Pinpoint the cell where the given text exists, returning its [X, Y] midpoint coordinate. 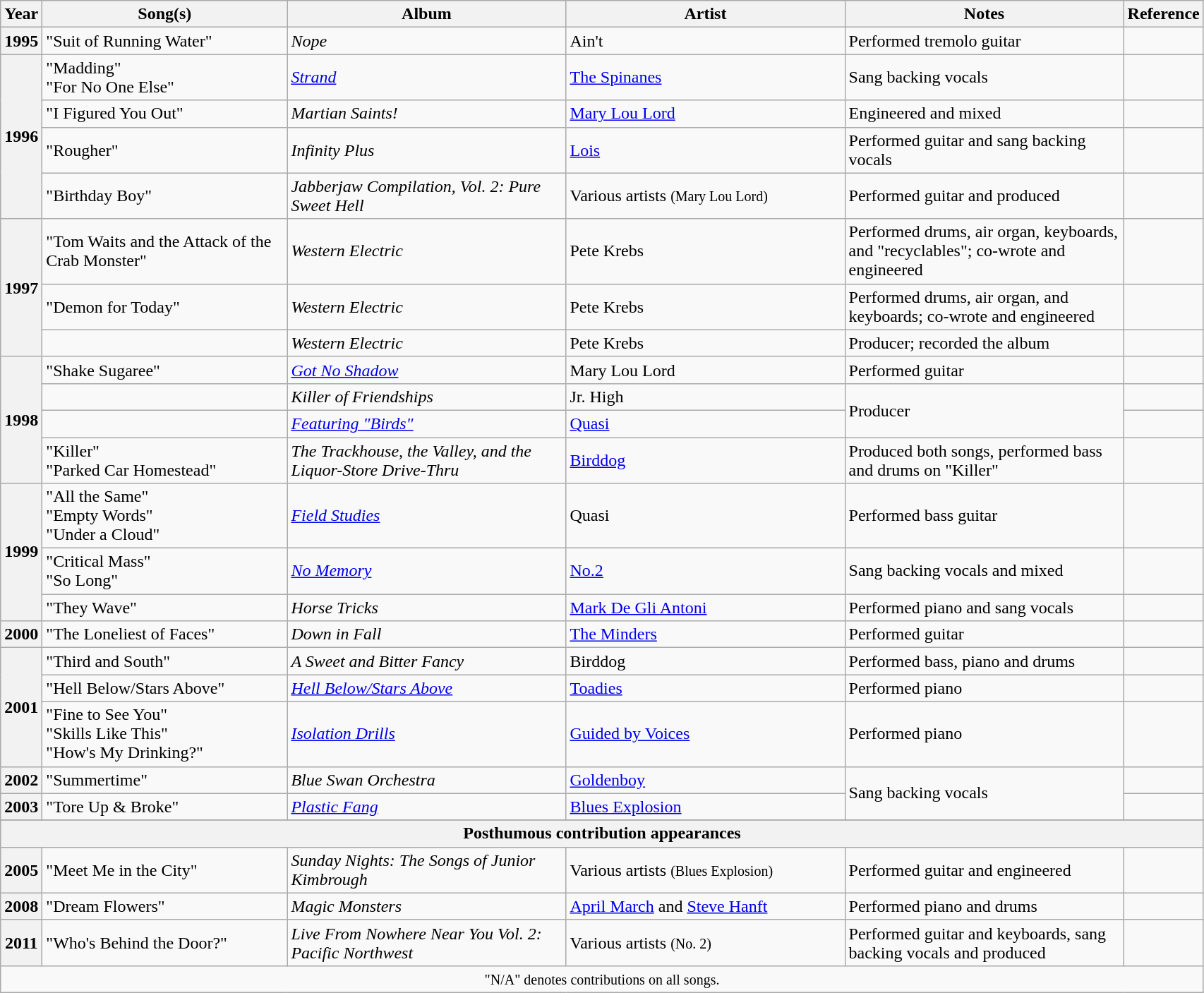
"Madding""For No One Else" [165, 78]
"Rougher" [165, 150]
1997 [21, 288]
Magic Monsters [426, 906]
"Hell Below/Stars Above" [165, 688]
Got No Shadow [426, 370]
Infinity Plus [426, 150]
Performed piano and drums [984, 906]
2011 [21, 943]
Performed guitar and keyboards, sang backing vocals and produced [984, 943]
Posthumous contribution appearances [603, 833]
Killer of Friendships [426, 397]
Producer; recorded the album [984, 343]
Album [426, 14]
Featuring "Birds" [426, 423]
"Critical Mass""So Long" [165, 572]
Various artists (Blues Explosion) [706, 869]
Reference [1163, 14]
Produced both songs, performed bass and drums on "Killer" [984, 460]
Producer [984, 410]
Isolation Drills [426, 734]
1999 [21, 552]
Strand [426, 78]
Nope [426, 41]
1995 [21, 41]
2000 [21, 634]
2005 [21, 869]
"Who's Behind the Door?" [165, 943]
April March and Steve Hanft [706, 906]
"The Loneliest of Faces" [165, 634]
"Summertime" [165, 780]
The Minders [706, 634]
Performed guitar and engineered [984, 869]
Engineered and mixed [984, 114]
Plastic Fang [426, 807]
Guided by Voices [706, 734]
Martian Saints! [426, 114]
"Third and South" [165, 661]
"Birthday Boy" [165, 196]
Mark De Gli Antoni [706, 608]
Performed guitar and produced [984, 196]
Goldenboy [706, 780]
Performed piano and sang vocals [984, 608]
Toadies [706, 688]
"Tom Waits and the Attack of the Crab Monster" [165, 251]
Ain't [706, 41]
Jr. High [706, 397]
Jabberjaw Compilation, Vol. 2: Pure Sweet Hell [426, 196]
Song(s) [165, 14]
"Meet Me in the City" [165, 869]
Horse Tricks [426, 608]
Performed tremolo guitar [984, 41]
"Shake Sugaree" [165, 370]
"Killer""Parked Car Homestead" [165, 460]
"They Wave" [165, 608]
Field Studies [426, 516]
Live From Nowhere Near You Vol. 2: Pacific Northwest [426, 943]
Various artists (Mary Lou Lord) [706, 196]
Hell Below/Stars Above [426, 688]
2001 [21, 707]
2002 [21, 780]
Sang backing vocals and mixed [984, 572]
Year [21, 14]
"All the Same""Empty Words""Under a Cloud" [165, 516]
Performed bass guitar [984, 516]
"Dream Flowers" [165, 906]
Artist [706, 14]
The Trackhouse, the Valley, and the Liquor-Store Drive-Thru [426, 460]
2003 [21, 807]
Blue Swan Orchestra [426, 780]
Performed drums, air organ, and keyboards; co-wrote and engineered [984, 306]
"Demon for Today" [165, 306]
A Sweet and Bitter Fancy [426, 661]
1998 [21, 419]
Blues Explosion [706, 807]
"Suit of Running Water" [165, 41]
No Memory [426, 572]
Performed bass, piano and drums [984, 661]
2008 [21, 906]
Sunday Nights: The Songs of Junior Kimbrough [426, 869]
The Spinanes [706, 78]
Various artists (No. 2) [706, 943]
Performed guitar and sang backing vocals [984, 150]
Performed drums, air organ, keyboards, and "recyclables"; co-wrote and engineered [984, 251]
Down in Fall [426, 634]
"N/A" denotes contributions on all songs. [603, 979]
Lois [706, 150]
Notes [984, 14]
No.2 [706, 572]
"I Figured You Out" [165, 114]
"Tore Up & Broke" [165, 807]
"Fine to See You""Skills Like This""How's My Drinking?" [165, 734]
1996 [21, 137]
